From the cell containing the given text, extract its center point as (X, Y) coordinate. 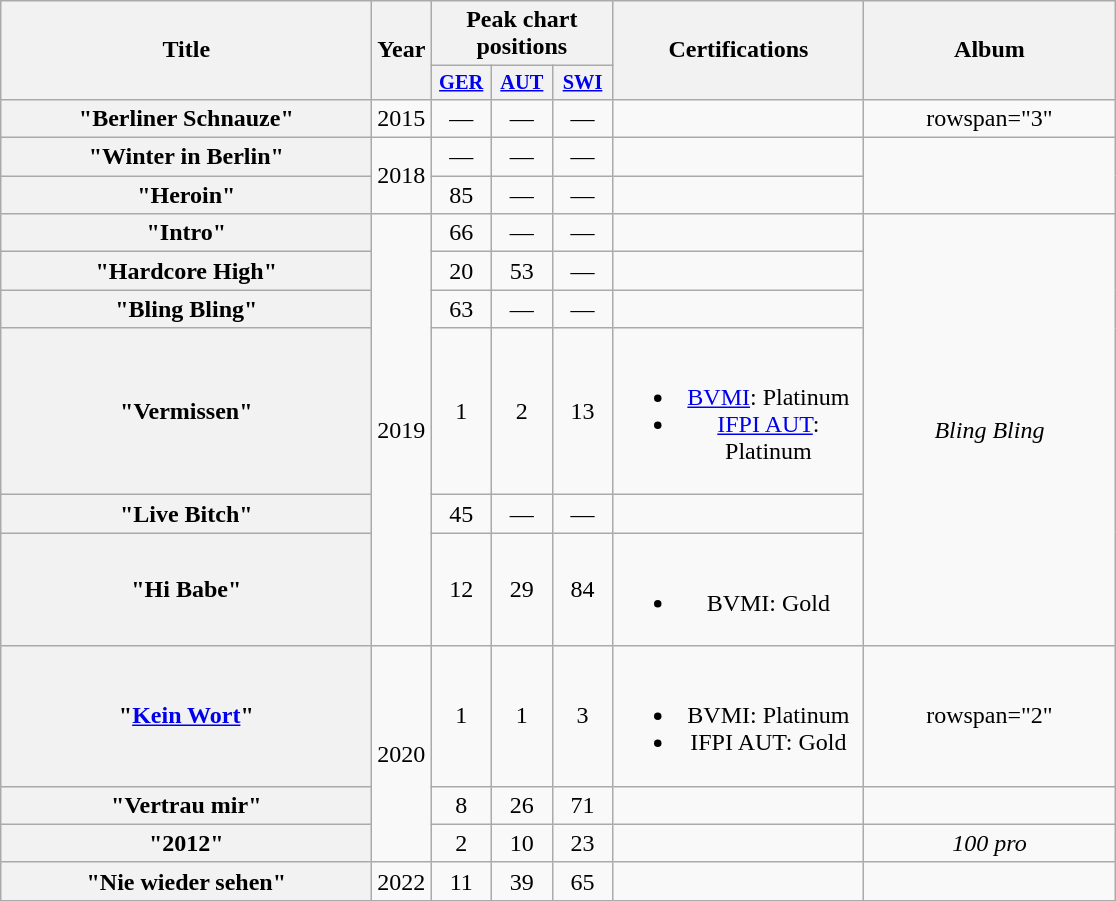
"Hardcore High" (186, 271)
2018 (402, 176)
"Heroin" (186, 195)
AUT (522, 83)
"Hi Babe" (186, 590)
26 (522, 805)
rowspan="2" (990, 716)
2022 (402, 881)
8 (462, 805)
13 (582, 412)
"Vertrau mir" (186, 805)
Bling Bling (990, 430)
"Intro" (186, 233)
"Live Bitch" (186, 514)
BVMI: PlatinumIFPI AUT: Platinum (738, 412)
Title (186, 50)
SWI (582, 83)
"Winter in Berlin" (186, 157)
Peak chart positions (522, 34)
"Kein Wort" (186, 716)
29 (522, 590)
2015 (402, 118)
39 (522, 881)
45 (462, 514)
"Nie wieder sehen" (186, 881)
20 (462, 271)
Year (402, 50)
11 (462, 881)
2020 (402, 754)
Album (990, 50)
10 (522, 843)
BVMI: Gold (738, 590)
BVMI: PlatinumIFPI AUT: Gold (738, 716)
65 (582, 881)
"2012" (186, 843)
"Bling Bling" (186, 309)
100 pro (990, 843)
85 (462, 195)
63 (462, 309)
3 (582, 716)
66 (462, 233)
12 (462, 590)
GER (462, 83)
rowspan="3" (990, 118)
23 (582, 843)
84 (582, 590)
"Berliner Schnauze" (186, 118)
Certifications (738, 50)
53 (522, 271)
71 (582, 805)
"Vermissen" (186, 412)
2019 (402, 430)
